Return (X, Y) of the center of cell containing provided text 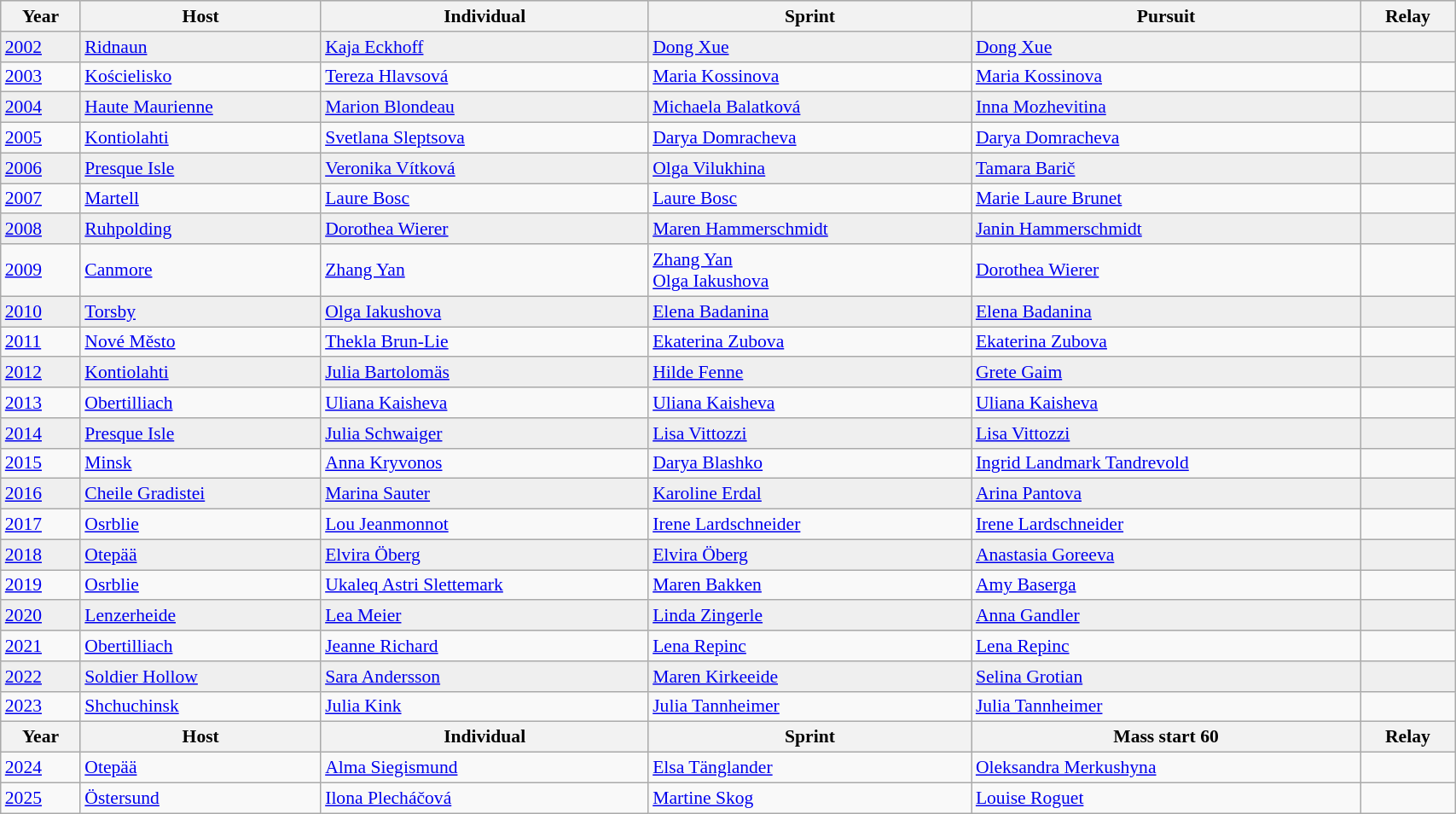
Anna Gandler (1166, 616)
Olga Vilukhina (810, 168)
Olga Iakushova (484, 311)
Ruhpolding (200, 230)
Lenzerheide (200, 616)
Zhang Yan Olga Iakushova (810, 270)
Torsby (200, 311)
Soldier Hollow (200, 677)
Alma Siegismund (484, 768)
2023 (41, 706)
Hilde Fenne (810, 373)
2010 (41, 311)
Selina Grotian (1166, 677)
Ingrid Landmark Tandrevold (1166, 463)
Lea Meier (484, 616)
Östersund (200, 798)
Julia Kink (484, 706)
Martell (200, 199)
2008 (41, 230)
Amy Baserga (1166, 585)
Veronika Vítková (484, 168)
Anna Kryvonos (484, 463)
Martine Skog (810, 798)
Marie Laure Brunet (1166, 199)
Inna Mozhevitina (1166, 108)
2022 (41, 677)
Mass start 60 (1166, 737)
Tereza Hlavsová (484, 77)
Svetlana Sleptsova (484, 138)
Julia Schwaiger (484, 433)
2018 (41, 555)
Kaja Eckhoff (484, 47)
Anastasia Goreeva (1166, 555)
2002 (41, 47)
Arina Pantova (1166, 494)
Cheile Gradistei (200, 494)
2021 (41, 646)
2006 (41, 168)
Oleksandra Merkushyna (1166, 768)
Maren Kirkeeide (810, 677)
Darya Blashko (810, 463)
2025 (41, 798)
2012 (41, 373)
2014 (41, 433)
2009 (41, 270)
Ilona Plecháčová (484, 798)
Karoline Erdal (810, 494)
2007 (41, 199)
2016 (41, 494)
Tamara Barič (1166, 168)
Linda Zingerle (810, 616)
Kościelisko (200, 77)
Janin Hammerschmidt (1166, 230)
Elsa Tänglander (810, 768)
Julia Bartolomäs (484, 373)
2005 (41, 138)
2017 (41, 525)
Ridnaun (200, 47)
Michaela Balatková (810, 108)
2020 (41, 616)
2011 (41, 342)
Shchuchinsk (200, 706)
2015 (41, 463)
Marion Blondeau (484, 108)
Maren Bakken (810, 585)
2019 (41, 585)
Grete Gaim (1166, 373)
2013 (41, 403)
Minsk (200, 463)
Nové Město (200, 342)
Jeanne Richard (484, 646)
Louise Roguet (1166, 798)
Sara Andersson (484, 677)
Zhang Yan (484, 270)
Marina Sauter (484, 494)
Maren Hammerschmidt (810, 230)
2004 (41, 108)
Thekla Brun-Lie (484, 342)
Pursuit (1166, 16)
Canmore (200, 270)
2024 (41, 768)
Haute Maurienne (200, 108)
Ukaleq Astri Slettemark (484, 585)
Lou Jeanmonnot (484, 525)
2003 (41, 77)
